Detect which cell encompasses the target text, then output its [x, y] center coordinate. 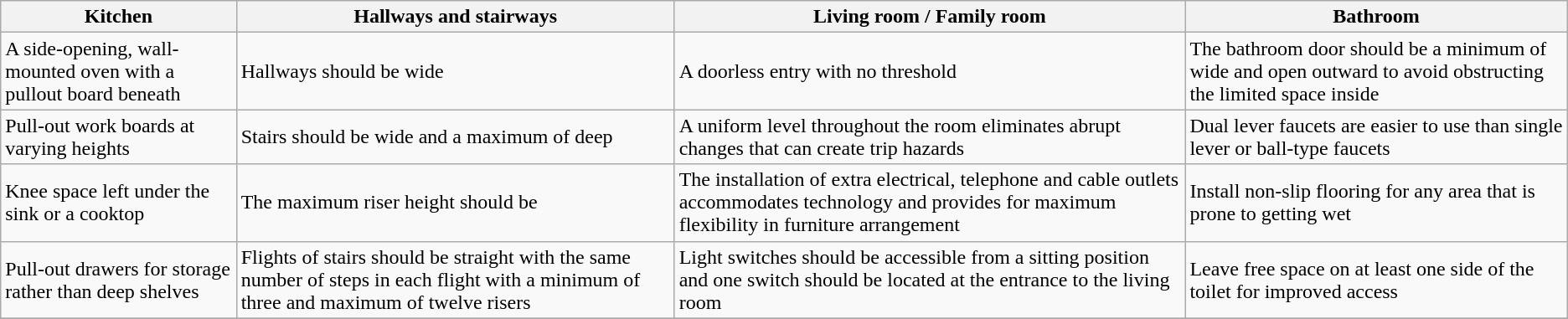
Pull-out work boards at varying heights [119, 137]
Install non-slip flooring for any area that is prone to getting wet [1376, 203]
Light switches should be accessible from a sitting position and one switch should be located at the entrance to the living room [930, 280]
Bathroom [1376, 17]
A doorless entry with no threshold [930, 71]
Stairs should be wide and a maximum of deep [456, 137]
Hallways should be wide [456, 71]
The bathroom door should be a minimum of wide and open outward to avoid obstructing the limited space inside [1376, 71]
Knee space left under the sink or a cooktop [119, 203]
A uniform level throughout the room eliminates abrupt changes that can create trip hazards [930, 137]
Flights of stairs should be straight with the same number of steps in each flight with a minimum of three and maximum of twelve risers [456, 280]
Living room / Family room [930, 17]
A side-opening, wall-mounted oven with a pullout board beneath [119, 71]
Hallways and stairways [456, 17]
Pull-out drawers for storage rather than deep shelves [119, 280]
Kitchen [119, 17]
Dual lever faucets are easier to use than single lever or ball-type faucets [1376, 137]
The maximum riser height should be [456, 203]
Leave free space on at least one side of the toilet for improved access [1376, 280]
